Output the (X, Y) coordinate of the center of the cell containing the given text.  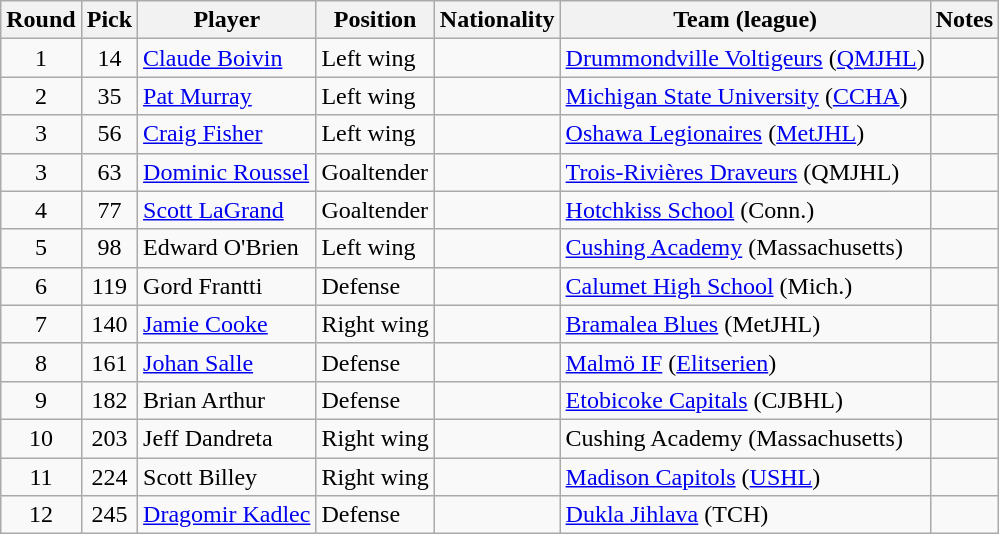
63 (109, 172)
Notes (964, 20)
Jeff Dandreta (227, 438)
2 (41, 96)
Dukla Jihlava (TCH) (745, 515)
Claude Boivin (227, 58)
Bramalea Blues (MetJHL) (745, 324)
Gord Frantti (227, 286)
1 (41, 58)
Scott LaGrand (227, 210)
8 (41, 362)
Pick (109, 20)
Position (375, 20)
5 (41, 248)
7 (41, 324)
Scott Billey (227, 477)
Malmö IF (Elitserien) (745, 362)
182 (109, 400)
119 (109, 286)
Trois-Rivières Draveurs (QMJHL) (745, 172)
Edward O'Brien (227, 248)
Michigan State University (CCHA) (745, 96)
10 (41, 438)
Team (league) (745, 20)
14 (109, 58)
Johan Salle (227, 362)
203 (109, 438)
Nationality (497, 20)
Round (41, 20)
161 (109, 362)
56 (109, 134)
Dominic Roussel (227, 172)
6 (41, 286)
140 (109, 324)
4 (41, 210)
12 (41, 515)
245 (109, 515)
Calumet High School (Mich.) (745, 286)
Jamie Cooke (227, 324)
Player (227, 20)
224 (109, 477)
Etobicoke Capitals (CJBHL) (745, 400)
Madison Capitols (USHL) (745, 477)
Pat Murray (227, 96)
35 (109, 96)
Craig Fisher (227, 134)
11 (41, 477)
9 (41, 400)
98 (109, 248)
Oshawa Legionaires (MetJHL) (745, 134)
Dragomir Kadlec (227, 515)
Drummondville Voltigeurs (QMJHL) (745, 58)
Hotchkiss School (Conn.) (745, 210)
77 (109, 210)
Brian Arthur (227, 400)
